Return the (X, Y) coordinate for the center point of the cell that contains the specified text.  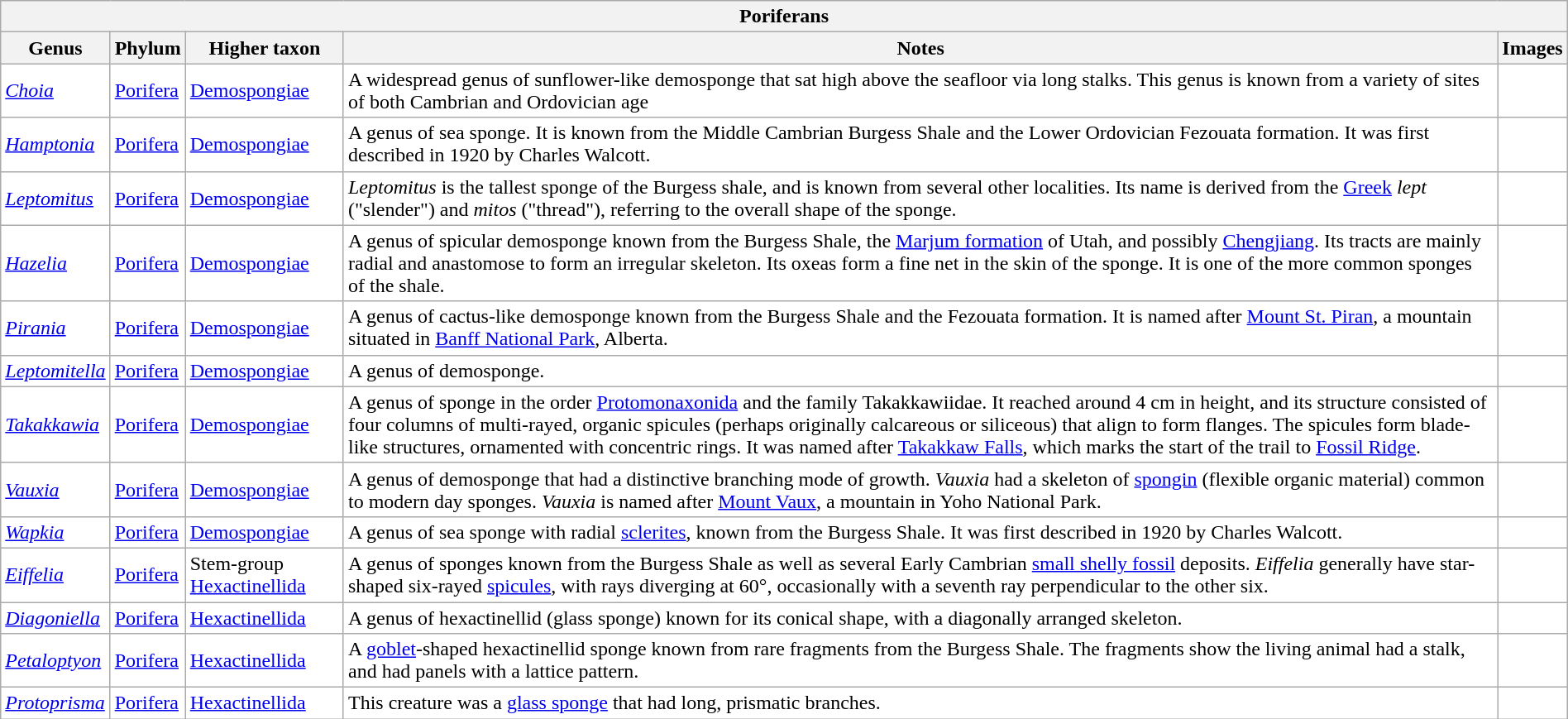
Choia (55, 91)
Images (1532, 48)
Hazelia (55, 263)
Phylum (147, 48)
Stem-group Hexactinellida (265, 574)
Pirania (55, 328)
Higher taxon (265, 48)
This creature was a glass sponge that had long, prismatic branches. (920, 703)
A genus of sea sponge with radial sclerites, known from the Burgess Shale. It was first described in 1920 by Charles Walcott. (920, 532)
Petaloptyon (55, 660)
Leptomitella (55, 371)
A genus of demosponge. (920, 371)
Eiffelia (55, 574)
Diagoniella (55, 618)
Hamptonia (55, 144)
Poriferans (784, 17)
Wapkia (55, 532)
Protoprisma (55, 703)
Genus (55, 48)
A genus of hexactinellid (glass sponge) known for its conical shape, with a diagonally arranged skeleton. (920, 618)
Leptomitus (55, 199)
Vauxia (55, 490)
Notes (920, 48)
Takakkawia (55, 424)
